From the cell containing the given text, extract its center point as (x, y) coordinate. 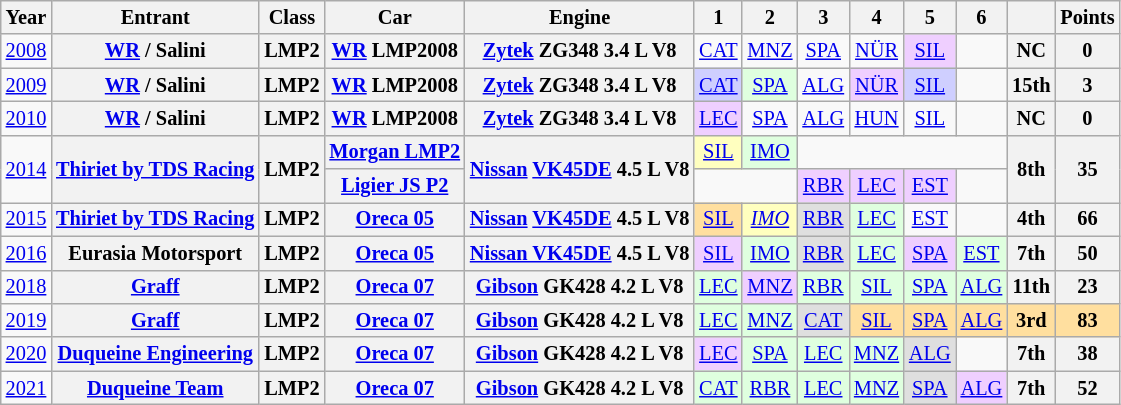
HUN (876, 118)
Year (26, 17)
Eurasia Motorsport (155, 253)
4th (1031, 219)
2018 (26, 287)
2021 (26, 388)
52 (1087, 388)
Ligier JS P2 (394, 186)
Car (394, 17)
15th (1031, 85)
Engine (580, 17)
Entrant (155, 17)
Duqueine Team (155, 388)
2 (770, 17)
50 (1087, 253)
83 (1087, 320)
11th (1031, 287)
2020 (26, 354)
2014 (26, 168)
2008 (26, 51)
Morgan LMP2 (394, 152)
2016 (26, 253)
35 (1087, 168)
Duqueine Engineering (155, 354)
38 (1087, 354)
1 (718, 17)
5 (930, 17)
8th (1031, 168)
2010 (26, 118)
6 (982, 17)
Points (1087, 17)
3rd (1031, 320)
Class (292, 17)
4 (876, 17)
2015 (26, 219)
2019 (26, 320)
2009 (26, 85)
66 (1087, 219)
23 (1087, 287)
